Provide the [X, Y] coordinate of the cell's center where the given text is located.  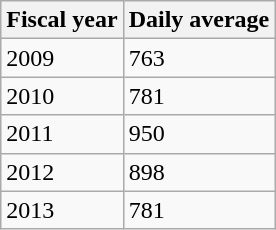
Fiscal year [62, 20]
Daily average [199, 20]
950 [199, 134]
2011 [62, 134]
2010 [62, 96]
763 [199, 58]
2009 [62, 58]
2013 [62, 210]
2012 [62, 172]
898 [199, 172]
